Locate the cell with the specified text and output its [X, Y] center coordinate. 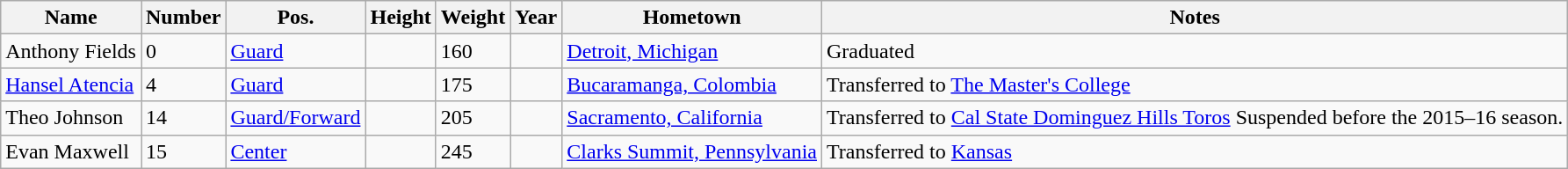
Height [401, 18]
Name [71, 18]
175 [473, 84]
Detroit, Michigan [692, 51]
160 [473, 51]
Theo Johnson [71, 118]
Notes [1195, 18]
Anthony Fields [71, 51]
Sacramento, California [692, 118]
Center [295, 151]
0 [183, 51]
Weight [473, 18]
205 [473, 118]
Hometown [692, 18]
Transferred to Kansas [1195, 151]
Evan Maxwell [71, 151]
Year [536, 18]
Guard/Forward [295, 118]
245 [473, 151]
Clarks Summit, Pennsylvania [692, 151]
Bucaramanga, Colombia [692, 84]
14 [183, 118]
Pos. [295, 18]
Transferred to Cal State Dominguez Hills Toros Suspended before the 2015–16 season. [1195, 118]
4 [183, 84]
Graduated [1195, 51]
Number [183, 18]
Hansel Atencia [71, 84]
15 [183, 151]
Transferred to The Master's College [1195, 84]
